Pinpoint the cell where the given text exists, returning its (X, Y) midpoint coordinate. 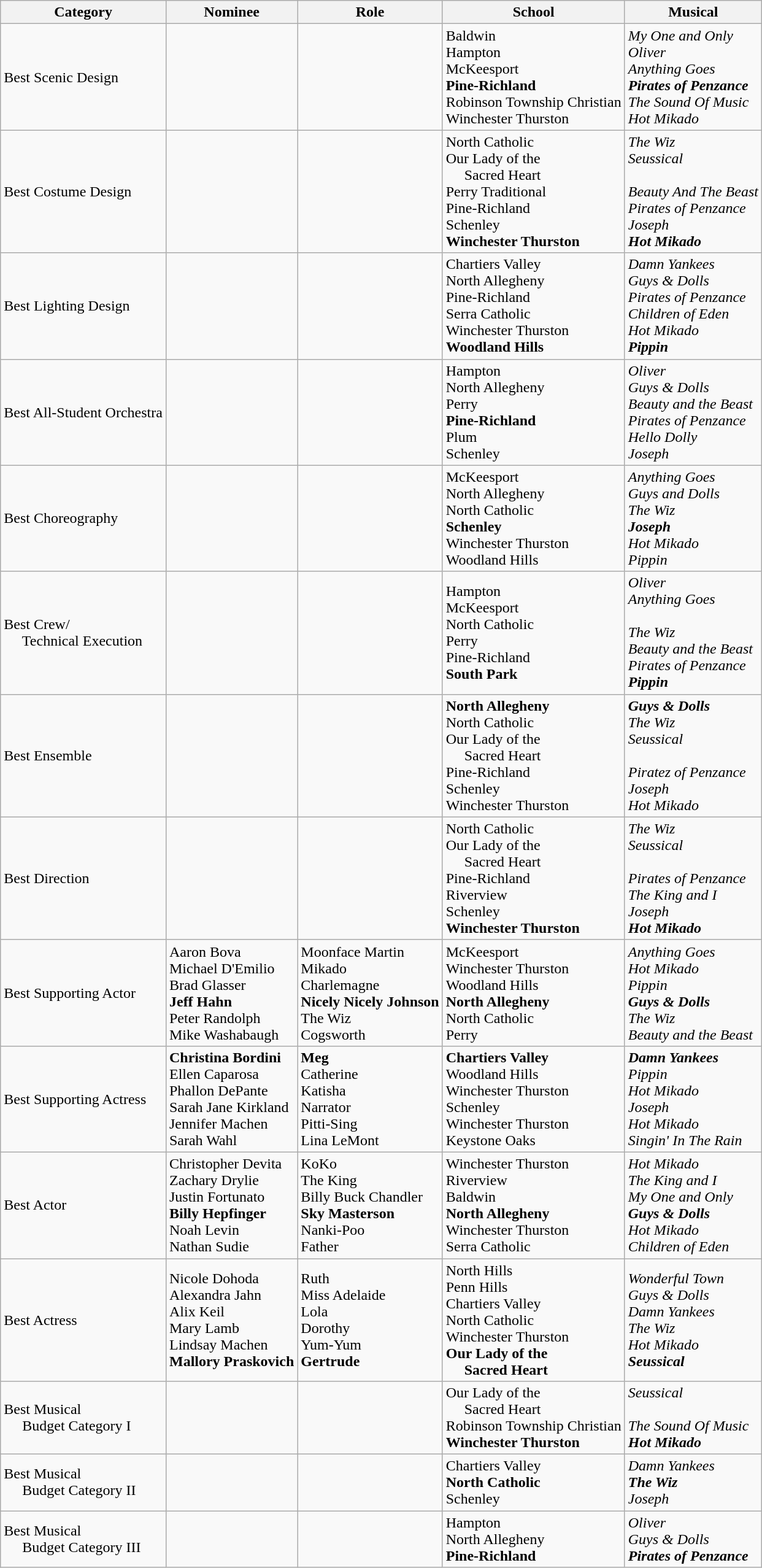
MegCatherineKatishaNarratorPitti-SingLina LeMont (370, 1099)
Best Musical Budget Category I (83, 1418)
Best Actor (83, 1205)
Moonface MartinMikadoCharlemagneNicely Nicely JohnsonThe WizCogsworth (370, 993)
Anything GoesHot MikadoPippinGuys & DollsThe WizBeauty and the Beast (693, 993)
Best Lighting Design (83, 306)
Best Actress (83, 1319)
The WizSeussicalBeauty And The BeastPirates of PenzanceJosephHot Mikado (693, 191)
Christina BordiniEllen CaparosaPhallon DePanteSarah Jane KirklandJennifer MachenSarah Wahl (231, 1099)
Christopher DevitaZachary DrylieJustin FortunatoBilly HepfingerNoah LevinNathan Sudie (231, 1205)
My One and OnlyOliverAnything GoesPirates of PenzanceThe Sound Of MusicHot Mikado (693, 77)
The WizSeussicalPirates of PenzanceThe King and IJosephHot Mikado (693, 878)
Best Supporting Actress (83, 1099)
Chartiers ValleyNorth AlleghenyPine-RichlandSerra CatholicWinchester ThurstonWoodland Hills (534, 306)
SeussicalThe Sound Of MusicHot Mikado (693, 1418)
Musical (693, 12)
OliverGuys & DollsBeauty and the BeastPirates of PenzanceHello DollyJoseph (693, 412)
RuthMiss AdelaideLolaDorothyYum-YumGertrude (370, 1319)
Best Supporting Actor (83, 993)
Nicole DohodaAlexandra JahnAlix KeilMary LambLindsay MachenMallory Praskovich (231, 1319)
HamptonNorth AlleghenyPerryPine-RichlandPlumSchenley (534, 412)
McKeesportWinchester ThurstonWoodland HillsNorth AlleghenyNorth CatholicPerry (534, 993)
North AlleghenyNorth CatholicOur Lady of the Sacred HeartPine-RichlandSchenleyWinchester Thurston (534, 755)
North CatholicOur Lady of the Sacred HeartPine-RichlandRiverviewSchenleyWinchester Thurston (534, 878)
HamptonMcKeesportNorth CatholicPerryPine-RichlandSouth Park (534, 633)
Role (370, 12)
North HillsPenn HillsChartiers ValleyNorth CatholicWinchester ThurstonOur Lady of the Sacred Heart (534, 1319)
Wonderful TownGuys & DollsDamn YankeesThe WizHot MikadoSeussical (693, 1319)
Hot MikadoThe King and IMy One and OnlyGuys & DollsHot MikadoChildren of Eden (693, 1205)
Best Ensemble (83, 755)
Chartiers ValleyWoodland HillsWinchester ThurstonSchenleyWinchester ThurstonKeystone Oaks (534, 1099)
Winchester ThurstonRiverviewBaldwinNorth AlleghenyWinchester ThurstonSerra Catholic (534, 1205)
Best Musical Budget Category II (83, 1483)
Best Musical Budget Category III (83, 1539)
OliverAnything GoesThe WizBeauty and the BeastPirates of PenzancePippin (693, 633)
Best Direction (83, 878)
Best Scenic Design (83, 77)
Best All-Student Orchestra (83, 412)
Our Lady of the Sacred HeartRobinson Township ChristianWinchester Thurston (534, 1418)
KoKoThe KingBilly Buck ChandlerSky MastersonNanki-PooFather (370, 1205)
Damn YankeesThe WizJoseph (693, 1483)
School (534, 12)
Category (83, 12)
North CatholicOur Lady of the Sacred HeartPerry TraditionalPine-RichlandSchenleyWinchester Thurston (534, 191)
BaldwinHamptonMcKeesportPine-RichlandRobinson Township ChristianWinchester Thurston (534, 77)
Best Choreography (83, 518)
Best Costume Design (83, 191)
Damn YankeesPippinHot MikadoJosephHot MikadoSingin' In The Rain (693, 1099)
Guys & DollsThe WizSeussicalPiratez of PenzanceJosephHot Mikado (693, 755)
Aaron BovaMichael D'EmilioBrad GlasserJeff HahnPeter RandolphMike Washabaugh (231, 993)
Anything GoesGuys and DollsThe WizJosephHot MikadoPippin (693, 518)
Chartiers ValleyNorth CatholicSchenley (534, 1483)
Damn YankeesGuys & DollsPirates of PenzanceChildren of EdenHot MikadoPippin (693, 306)
HamptonNorth AlleghenyPine-Richland (534, 1539)
Nominee (231, 12)
Best Crew/ Technical Execution (83, 633)
McKeesportNorth AlleghenyNorth CatholicSchenleyWinchester ThurstonWoodland Hills (534, 518)
OliverGuys & DollsPirates of Penzance (693, 1539)
